Provide the [x, y] coordinate of the cell's center where the given text is located.  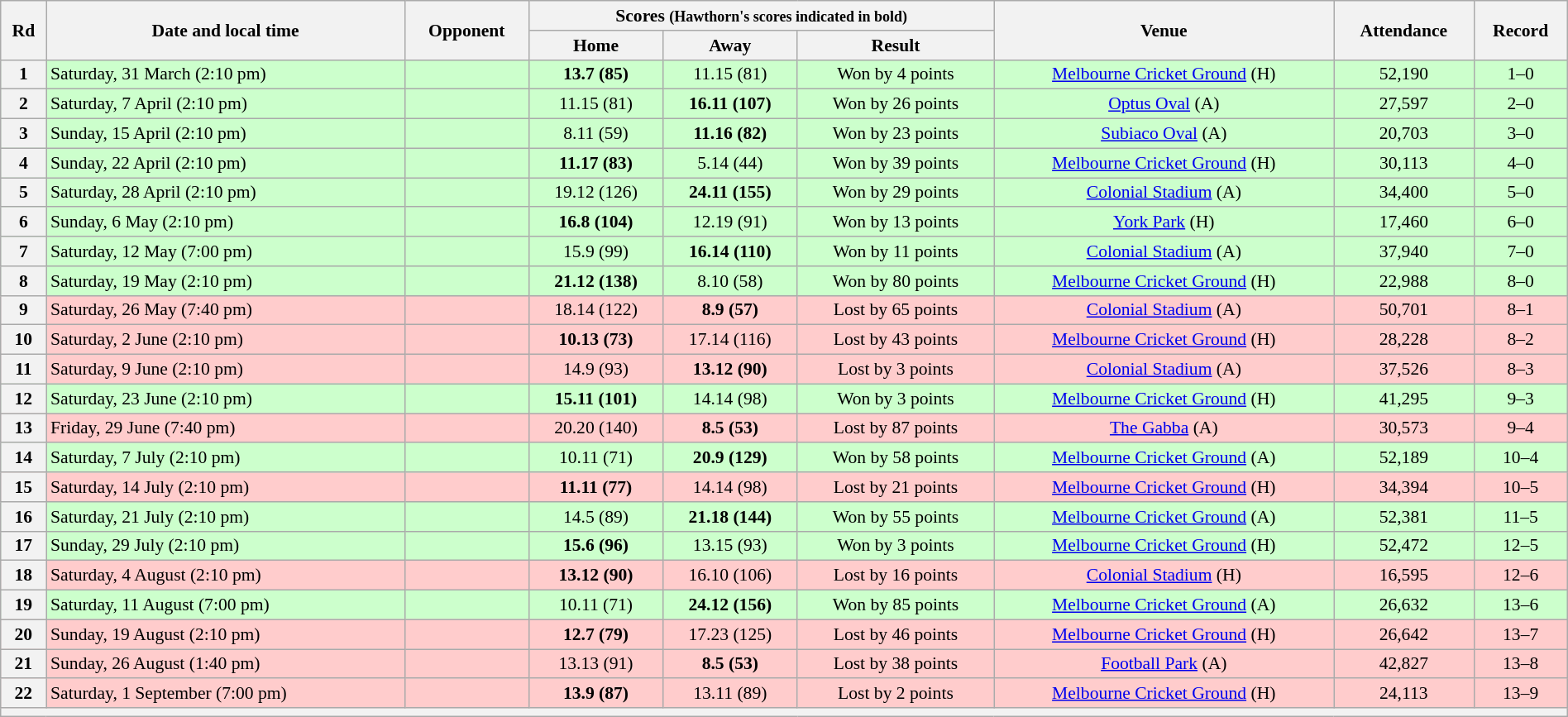
17.14 (116) [730, 340]
5.14 (44) [730, 163]
13.15 (93) [730, 546]
Sunday, 22 April (2:10 pm) [225, 163]
Saturday, 9 June (2:10 pm) [225, 370]
Sunday, 26 August (1:40 pm) [225, 664]
6 [23, 222]
28,228 [1404, 340]
7 [23, 251]
14.5 (89) [595, 517]
11–5 [1520, 517]
Home [595, 45]
41,295 [1404, 399]
30,573 [1404, 428]
8.10 (58) [730, 281]
Saturday, 28 April (2:10 pm) [225, 193]
Lost by 65 points [896, 310]
20 [23, 634]
Attendance [1404, 30]
12–5 [1520, 546]
Saturday, 21 July (2:10 pm) [225, 517]
Lost by 87 points [896, 428]
8–2 [1520, 340]
52,381 [1404, 517]
22,988 [1404, 281]
16.8 (104) [595, 222]
14.9 (93) [595, 370]
Scores (Hawthorn's scores indicated in bold) [761, 16]
Won by 4 points [896, 74]
5 [23, 193]
16.10 (106) [730, 576]
Friday, 29 June (7:40 pm) [225, 428]
Opponent [466, 30]
17 [23, 546]
Sunday, 6 May (2:10 pm) [225, 222]
Sunday, 19 August (2:10 pm) [225, 634]
13–7 [1520, 634]
22 [23, 694]
Lost by 21 points [896, 487]
8 [23, 281]
34,394 [1404, 487]
Saturday, 19 May (2:10 pm) [225, 281]
Won by 55 points [896, 517]
11.17 (83) [595, 163]
16,595 [1404, 576]
19 [23, 605]
20.9 (129) [730, 458]
18.14 (122) [595, 310]
52,189 [1404, 458]
Away [730, 45]
Lost by 2 points [896, 694]
Won by 23 points [896, 134]
34,400 [1404, 193]
20,703 [1404, 134]
8.9 (57) [730, 310]
26,642 [1404, 634]
Won by 85 points [896, 605]
13 [23, 428]
Saturday, 7 April (2:10 pm) [225, 104]
Saturday, 2 June (2:10 pm) [225, 340]
12 [23, 399]
42,827 [1404, 664]
21.18 (144) [730, 517]
13–6 [1520, 605]
Won by 58 points [896, 458]
50,701 [1404, 310]
Date and local time [225, 30]
8–3 [1520, 370]
Saturday, 1 September (7:00 pm) [225, 694]
6–0 [1520, 222]
Saturday, 7 July (2:10 pm) [225, 458]
The Gabba (A) [1164, 428]
37,940 [1404, 251]
7–0 [1520, 251]
Won by 80 points [896, 281]
8–0 [1520, 281]
15.6 (96) [595, 546]
17,460 [1404, 222]
2 [23, 104]
Lost by 3 points [896, 370]
Rd [23, 30]
Saturday, 23 June (2:10 pm) [225, 399]
15.11 (101) [595, 399]
9 [23, 310]
Optus Oval (A) [1164, 104]
21 [23, 664]
13.7 (85) [595, 74]
8.11 (59) [595, 134]
Saturday, 26 May (7:40 pm) [225, 310]
12.19 (91) [730, 222]
26,632 [1404, 605]
24,113 [1404, 694]
17.23 (125) [730, 634]
20.20 (140) [595, 428]
19.12 (126) [595, 193]
Saturday, 4 August (2:10 pm) [225, 576]
16.14 (110) [730, 251]
Venue [1164, 30]
10.13 (73) [595, 340]
9–4 [1520, 428]
Won by 13 points [896, 222]
3 [23, 134]
Won by 26 points [896, 104]
Colonial Stadium (H) [1164, 576]
11 [23, 370]
12–6 [1520, 576]
4–0 [1520, 163]
30,113 [1404, 163]
Lost by 43 points [896, 340]
Subiaco Oval (A) [1164, 134]
9–3 [1520, 399]
Lost by 46 points [896, 634]
Football Park (A) [1164, 664]
1 [23, 74]
14 [23, 458]
18 [23, 576]
10–5 [1520, 487]
1–0 [1520, 74]
11.11 (77) [595, 487]
15 [23, 487]
13–9 [1520, 694]
11.16 (82) [730, 134]
10 [23, 340]
Won by 11 points [896, 251]
16 [23, 517]
24.11 (155) [730, 193]
3–0 [1520, 134]
Sunday, 29 July (2:10 pm) [225, 546]
Lost by 16 points [896, 576]
27,597 [1404, 104]
York Park (H) [1164, 222]
13.13 (91) [595, 664]
2–0 [1520, 104]
Lost by 38 points [896, 664]
10–4 [1520, 458]
Result [896, 45]
Sunday, 15 April (2:10 pm) [225, 134]
52,190 [1404, 74]
13.9 (87) [595, 694]
Saturday, 11 August (7:00 pm) [225, 605]
Won by 39 points [896, 163]
15.9 (99) [595, 251]
Record [1520, 30]
21.12 (138) [595, 281]
12.7 (79) [595, 634]
5–0 [1520, 193]
Won by 29 points [896, 193]
Saturday, 31 March (2:10 pm) [225, 74]
16.11 (107) [730, 104]
13–8 [1520, 664]
8–1 [1520, 310]
13.11 (89) [730, 694]
Saturday, 14 July (2:10 pm) [225, 487]
37,526 [1404, 370]
Saturday, 12 May (7:00 pm) [225, 251]
52,472 [1404, 546]
4 [23, 163]
24.12 (156) [730, 605]
